Return the (X, Y) coordinate for the center point of the cell that contains the specified text.  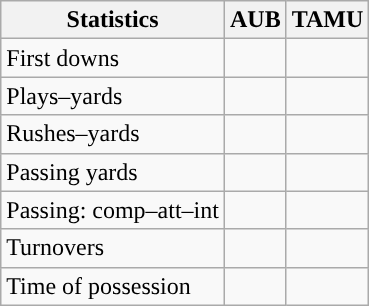
Turnovers (113, 248)
TAMU (328, 20)
Rushes–yards (113, 134)
Passing yards (113, 172)
Statistics (113, 20)
First downs (113, 58)
Passing: comp–att–int (113, 210)
Time of possession (113, 286)
AUB (255, 20)
Plays–yards (113, 96)
